Output the [x, y] coordinate of the center of the cell containing the given text.  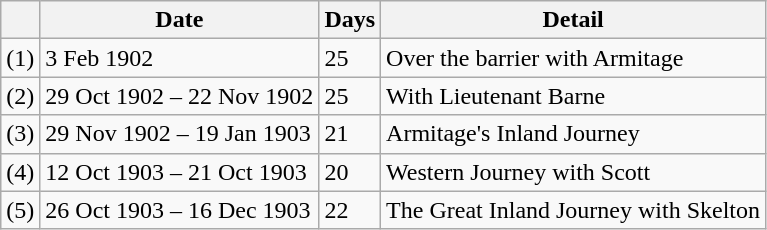
Western Journey with Scott [574, 172]
Detail [574, 20]
The Great Inland Journey with Skelton [574, 210]
12 Oct 1903 – 21 Oct 1903 [180, 172]
21 [350, 134]
29 Nov 1902 – 19 Jan 1903 [180, 134]
Days [350, 20]
Date [180, 20]
26 Oct 1903 – 16 Dec 1903 [180, 210]
20 [350, 172]
Over the barrier with Armitage [574, 58]
(3) [20, 134]
22 [350, 210]
(5) [20, 210]
3 Feb 1902 [180, 58]
Armitage's Inland Journey [574, 134]
(2) [20, 96]
(1) [20, 58]
(4) [20, 172]
With Lieutenant Barne [574, 96]
29 Oct 1902 – 22 Nov 1902 [180, 96]
